Output the [x, y] coordinate of the center of the cell containing the given text.  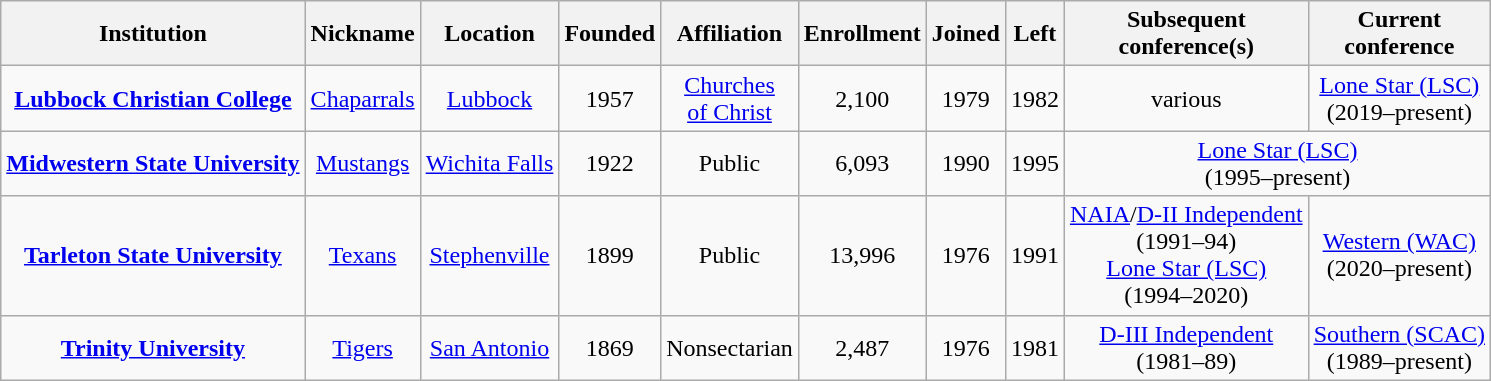
1981 [1034, 348]
Chaparrals [362, 98]
Trinity University [153, 348]
Tigers [362, 348]
D-III Independent(1981–89) [1186, 348]
Affiliation [730, 34]
Mustangs [362, 164]
13,996 [862, 256]
Southern (SCAC)(1989–present) [1399, 348]
various [1186, 98]
1982 [1034, 98]
NAIA/D-II Independent(1991–94)Lone Star (LSC)(1994–2020) [1186, 256]
1922 [610, 164]
Western (WAC)(2020–present) [1399, 256]
Lubbock [490, 98]
Churchesof Christ [730, 98]
Lone Star (LSC)(1995–present) [1277, 164]
Joined [966, 34]
Texans [362, 256]
2,487 [862, 348]
Nonsectarian [730, 348]
6,093 [862, 164]
Stephenville [490, 256]
1990 [966, 164]
1979 [966, 98]
Institution [153, 34]
Left [1034, 34]
Midwestern State University [153, 164]
Subsequentconference(s) [1186, 34]
San Antonio [490, 348]
Nickname [362, 34]
1991 [1034, 256]
Currentconference [1399, 34]
Lone Star (LSC)(2019–present) [1399, 98]
Location [490, 34]
Lubbock Christian College [153, 98]
1957 [610, 98]
2,100 [862, 98]
Founded [610, 34]
Wichita Falls [490, 164]
1899 [610, 256]
1995 [1034, 164]
Enrollment [862, 34]
Tarleton State University [153, 256]
1869 [610, 348]
